Identify which cell holds the provided text, then report its (x, y) central coordinate. 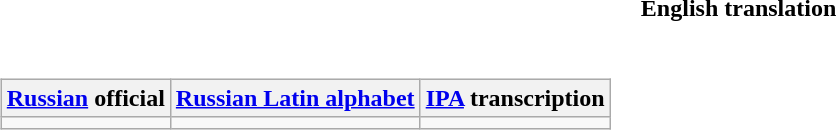
Russian official (86, 98)
Russian Latin alphabet (295, 98)
IPA transcription (515, 98)
